Detect which cell encompasses the target text, then output its (x, y) center coordinate. 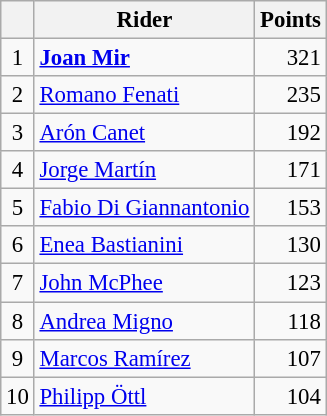
123 (290, 283)
6 (18, 245)
104 (290, 396)
Joan Mir (144, 58)
130 (290, 245)
8 (18, 321)
2 (18, 95)
1 (18, 58)
Romano Fenati (144, 95)
Jorge Martín (144, 170)
5 (18, 208)
Fabio Di Giannantonio (144, 208)
7 (18, 283)
Andrea Migno (144, 321)
4 (18, 170)
153 (290, 208)
3 (18, 133)
9 (18, 358)
192 (290, 133)
235 (290, 95)
John McPhee (144, 283)
Marcos Ramírez (144, 358)
321 (290, 58)
Enea Bastianini (144, 245)
118 (290, 321)
Rider (144, 20)
171 (290, 170)
Arón Canet (144, 133)
10 (18, 396)
Points (290, 20)
107 (290, 358)
Philipp Öttl (144, 396)
